Detect which cell encompasses the target text, then output its (x, y) center coordinate. 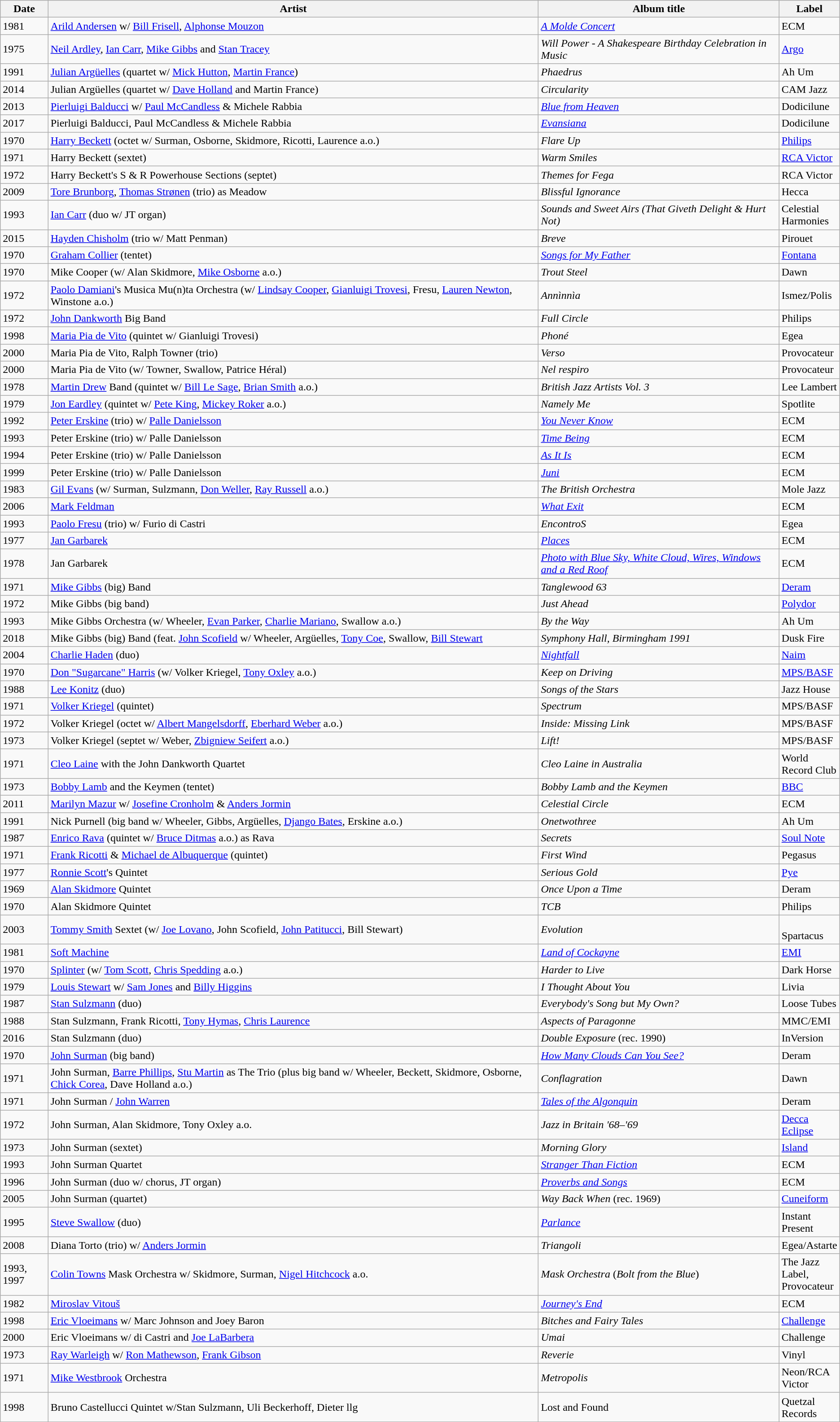
Vinyl (809, 1355)
Miroslav Vitouš (293, 1304)
Proverbs and Songs (659, 1182)
Secrets (659, 838)
Splinter (w/ Tom Scott, Chris Spedding a.o.) (293, 970)
John Surman (duo w/ chorus, JT organ) (293, 1182)
Lift! (659, 740)
2003 (24, 930)
Neon/RCA Victor (809, 1378)
Will Power - A Shakespeare Birthday Celebration in Music (659, 49)
Artist (293, 9)
Tore Brunborg, Thomas Strønen (trio) as Meadow (293, 192)
Mike Gibbs Orchestra (w/ Wheeler, Evan Parker, Charlie Mariano, Swallow a.o.) (293, 621)
What Exit (659, 506)
Harry Beckett's S & R Powerhouse Sections (septet) (293, 175)
Frank Ricotti & Michael de Albuquerque (quintet) (293, 855)
Graham Collier (tentet) (293, 255)
Harry Beckett (sextet) (293, 158)
Spectrum (659, 706)
Harder to Live (659, 970)
EncontroS (659, 524)
Fontana (809, 255)
Maria Pia de Vito (w/ Towner, Swallow, Patrice Héral) (293, 370)
Colin Towns Mask Orchestra w/ Skidmore, Surman, Nigel Hitchcock a.o. (293, 1274)
Inside: Missing Link (659, 723)
Umai (659, 1338)
Quetzal Records (809, 1407)
Triangoli (659, 1245)
Full Circle (659, 319)
Charlie Haden (duo) (293, 655)
First Wind (659, 855)
John Surman (sextet) (293, 1148)
Soul Note (809, 838)
1995 (24, 1222)
The Jazz Label, Provocateur (809, 1274)
Blissful Ignorance (659, 192)
Louis Stewart w/ Sam Jones and Billy Higgins (293, 987)
Nightfall (659, 655)
Lee Konitz (duo) (293, 689)
Mike Gibbs (big) Band (293, 587)
Flare Up (659, 140)
Evansiana (659, 123)
Livia (809, 987)
2016 (24, 1038)
1992 (24, 421)
Bobby Lamb and the Keymen (659, 787)
MMC/EMI (809, 1021)
2018 (24, 638)
1969 (24, 889)
2005 (24, 1199)
Neil Ardley, Ian Carr, Mike Gibbs and Stan Tracey (293, 49)
Bobby Lamb and the Keymen (tentet) (293, 787)
Tommy Smith Sextet (w/ Joe Lovano, John Scofield, John Patitucci, Bill Stewart) (293, 930)
Mole Jazz (809, 489)
Maria Pia de Vito (quintet w/ Gianluigi Trovesi) (293, 336)
Julian Argüelles (quartet w/ Mick Hutton, Martin France) (293, 72)
Reverie (659, 1355)
Pierluigi Balducci, Paul McCandless & Michele Rabbia (293, 123)
Juni (659, 472)
Trout Steel (659, 272)
Celestial Harmonies (809, 214)
Cleo Laine with the John Dankworth Quartet (293, 764)
John Surman, Alan Skidmore, Tony Oxley a.o. (293, 1124)
Annìnnìa (659, 295)
Loose Tubes (809, 1004)
Sounds and Sweet Airs (That Giveth Delight & Hurt Not) (659, 214)
Pegasus (809, 855)
Eric Vloeimans w/ Marc Johnson and Joey Baron (293, 1321)
TCB (659, 906)
Hecca (809, 192)
John Surman / John Warren (293, 1101)
Time Being (659, 438)
Pierluigi Balducci w/ Paul McCandless & Michele Rabbia (293, 106)
Jazz House (809, 689)
EMI (809, 953)
Warm Smiles (659, 158)
Blue from Heaven (659, 106)
Mask Orchestra (Bolt from the Blue) (659, 1274)
Ronnie Scott's Quintet (293, 872)
Songs of the Stars (659, 689)
Serious Gold (659, 872)
Diana Torto (trio) w/ Anders Jormin (293, 1245)
Mike Cooper (w/ Alan Skidmore, Mike Osborne a.o.) (293, 272)
Dusk Fire (809, 638)
Volker Kriegel (septet w/ Weber, Zbigniew Seifert a.o.) (293, 740)
Circularity (659, 89)
Label (809, 9)
Pye (809, 872)
Phaedrus (659, 72)
Mike Gibbs (big band) (293, 604)
How Many Clouds Can You See? (659, 1055)
Nick Purnell (big band w/ Wheeler, Gibbs, Argüelles, Django Bates, Erskine a.o.) (293, 821)
Spotlite (809, 404)
Volker Kriegel (quintet) (293, 706)
Cuneiform (809, 1199)
Date (24, 9)
2017 (24, 123)
British Jazz Artists Vol. 3 (659, 387)
Gil Evans (w/ Surman, Sulzmann, Don Weller, Ray Russell a.o.) (293, 489)
Everybody's Song but My Own? (659, 1004)
Symphony Hall, Birmingham 1991 (659, 638)
Island (809, 1148)
1999 (24, 472)
Soft Machine (293, 953)
Harry Beckett (octet w/ Surman, Osborne, Skidmore, Ricotti, Laurence a.o.) (293, 140)
Argo (809, 49)
Ray Warleigh w/ Ron Mathewson, Frank Gibson (293, 1355)
Julian Argüelles (quartet w/ Dave Holland and Martin France) (293, 89)
2006 (24, 506)
2004 (24, 655)
1982 (24, 1304)
John Surman (big band) (293, 1055)
2015 (24, 238)
John Dankworth Big Band (293, 319)
Album title (659, 9)
2014 (24, 89)
Stranger Than Fiction (659, 1165)
Ismez/Polis (809, 295)
Mark Feldman (293, 506)
Ian Carr (duo w/ JT organ) (293, 214)
Conflagration (659, 1078)
World Record Club (809, 764)
Land of Cockayne (659, 953)
Cleo Laine in Australia (659, 764)
Dark Horse (809, 970)
Stan Sulzmann, Frank Ricotti, Tony Hymas, Chris Laurence (293, 1021)
Breve (659, 238)
Instant Present (809, 1222)
Tales of the Algonquin (659, 1101)
Nel respiro (659, 370)
Egea/Astarte (809, 1245)
Hayden Chisholm (trio w/ Matt Penman) (293, 238)
Places (659, 541)
Lost and Found (659, 1407)
Keep on Driving (659, 672)
Bitches and Fairy Tales (659, 1321)
The British Orchestra (659, 489)
BBC (809, 787)
2011 (24, 804)
John Surman Quartet (293, 1165)
Arild Andersen w/ Bill Frisell, Alphonse Mouzon (293, 26)
Volker Kriegel (octet w/ Albert Mangelsdorff, Eberhard Weber a.o.) (293, 723)
Photo with Blue Sky, White Cloud, Wires, Windows and a Red Roof (659, 564)
Tanglewood 63 (659, 587)
Don "Sugarcane" Harris (w/ Volker Kriegel, Tony Oxley a.o.) (293, 672)
Naim (809, 655)
Jazz in Britain '68–'69 (659, 1124)
Bruno Castellucci Quintet w/Stan Sulzmann, Uli Beckerhoff, Dieter llg (293, 1407)
Decca Eclipse (809, 1124)
Maria Pia de Vito, Ralph Towner (trio) (293, 353)
Parlance (659, 1222)
Just Ahead (659, 604)
As It Is (659, 455)
Metropolis (659, 1378)
2013 (24, 106)
Paolo Fresu (trio) w/ Furio di Castri (293, 524)
Enrico Rava (quintet w/ Bruce Ditmas a.o.) as Rava (293, 838)
Martin Drew Band (quintet w/ Bill Le Sage, Brian Smith a.o.) (293, 387)
Songs for My Father (659, 255)
Aspects of Paragonne (659, 1021)
Morning Glory (659, 1148)
A Molde Concert (659, 26)
Way Back When (rec. 1969) (659, 1199)
Mike Gibbs (big) Band (feat. John Scofield w/ Wheeler, Argüelles, Tony Coe, Swallow, Bill Stewart (293, 638)
Once Upon a Time (659, 889)
Phoné (659, 336)
Evolution (659, 930)
2008 (24, 1245)
Double Exposure (rec. 1990) (659, 1038)
Spartacus (809, 930)
By the Way (659, 621)
Namely Me (659, 404)
Jon Eardley (quintet w/ Pete King, Mickey Roker a.o.) (293, 404)
Journey's End (659, 1304)
Pirouet (809, 238)
1975 (24, 49)
Verso (659, 353)
Mike Westbrook Orchestra (293, 1378)
2009 (24, 192)
1994 (24, 455)
I Thought About You (659, 987)
You Never Know (659, 421)
Marilyn Mazur w/ Josefine Cronholm & Anders Jormin (293, 804)
1983 (24, 489)
Themes for Fega (659, 175)
InVersion (809, 1038)
John Surman (quartet) (293, 1199)
1996 (24, 1182)
Paolo Damiani's Musica Mu(n)ta Orchestra (w/ Lindsay Cooper, Gianluigi Trovesi, Fresu, Lauren Newton, Winstone a.o.) (293, 295)
Lee Lambert (809, 387)
Steve Swallow (duo) (293, 1222)
1993, 1997 (24, 1274)
CAM Jazz (809, 89)
Celestial Circle (659, 804)
Onetwothree (659, 821)
Polydor (809, 604)
John Surman, Barre Phillips, Stu Martin as The Trio (plus big band w/ Wheeler, Beckett, Skidmore, Osborne, Chick Corea, Dave Holland a.o.) (293, 1078)
Eric Vloeimans w/ di Castri and Joe LaBarbera (293, 1338)
